Locate the cell with the specified text and output its [x, y] center coordinate. 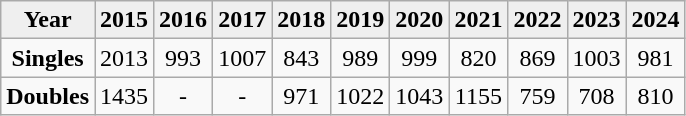
759 [538, 96]
Year [48, 20]
2020 [420, 20]
869 [538, 58]
2016 [184, 20]
810 [656, 96]
999 [420, 58]
2015 [124, 20]
2018 [302, 20]
1155 [478, 96]
989 [360, 58]
843 [302, 58]
1007 [242, 58]
Doubles [48, 96]
2019 [360, 20]
2013 [124, 58]
2022 [538, 20]
1003 [596, 58]
981 [656, 58]
Singles [48, 58]
1435 [124, 96]
2021 [478, 20]
2023 [596, 20]
971 [302, 96]
2017 [242, 20]
1043 [420, 96]
1022 [360, 96]
2024 [656, 20]
993 [184, 58]
708 [596, 96]
820 [478, 58]
